Provide the [x, y] coordinate of the cell's center where the given text is located.  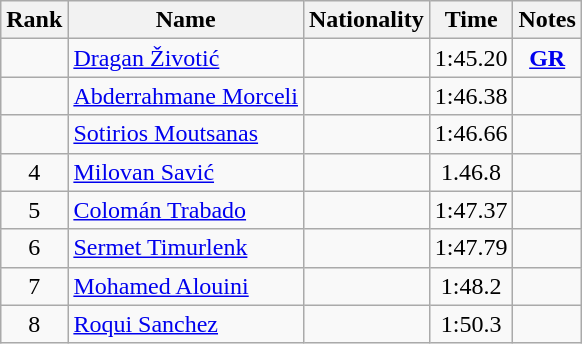
4 [34, 172]
8 [34, 324]
1:48.2 [471, 286]
GR [547, 58]
Sermet Timurlenk [186, 248]
Rank [34, 20]
Nationality [366, 20]
1:45.20 [471, 58]
1:47.37 [471, 210]
6 [34, 248]
Name [186, 20]
Mohamed Alouini [186, 286]
5 [34, 210]
1.46.8 [471, 172]
Time [471, 20]
Roqui Sanchez [186, 324]
1:46.66 [471, 134]
Colomán Trabado [186, 210]
1:47.79 [471, 248]
Dragan Životić [186, 58]
Sotirios Moutsanas [186, 134]
1:50.3 [471, 324]
1:46.38 [471, 96]
7 [34, 286]
Abderrahmane Morceli [186, 96]
Milovan Savić [186, 172]
Notes [547, 20]
